Provide the (x, y) coordinate of the cell's center where the given text is located.  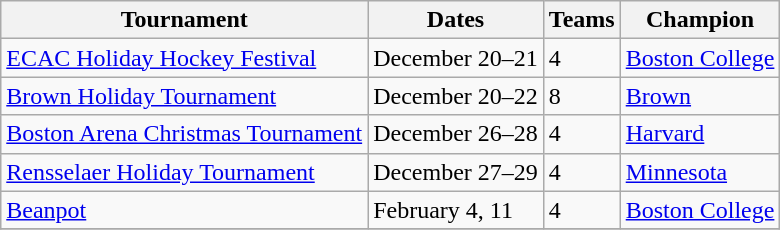
February 4, 11 (456, 210)
Dates (456, 20)
Tournament (184, 20)
December 20–21 (456, 58)
Beanpot (184, 210)
Brown (700, 96)
December 26–28 (456, 134)
Harvard (700, 134)
Rensselaer Holiday Tournament (184, 172)
December 27–29 (456, 172)
ECAC Holiday Hockey Festival (184, 58)
December 20–22 (456, 96)
Champion (700, 20)
Brown Holiday Tournament (184, 96)
Teams (582, 20)
Minnesota (700, 172)
Boston Arena Christmas Tournament (184, 134)
8 (582, 96)
